Provide the (x, y) coordinate of the cell's center where the given text is located.  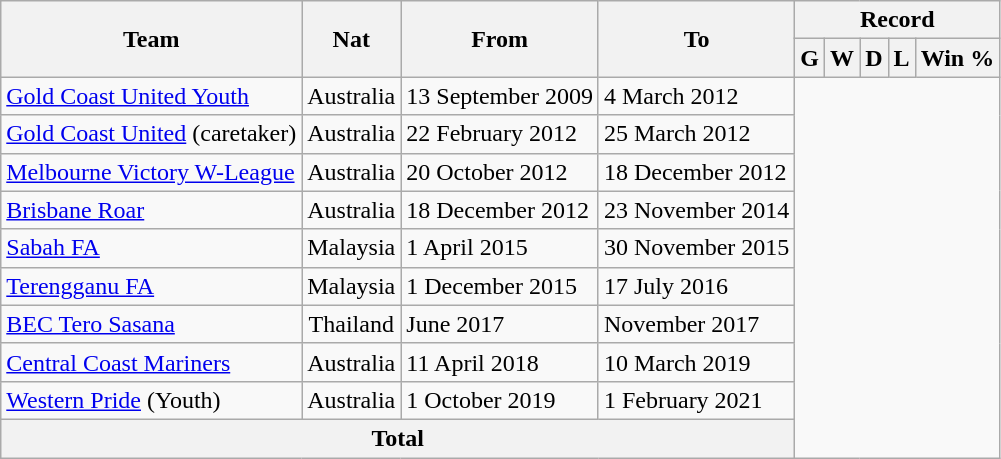
23 November 2014 (696, 210)
Win % (958, 58)
13 September 2009 (500, 96)
Gold Coast United Youth (152, 96)
Record (898, 20)
Team (152, 39)
To (696, 39)
G (810, 58)
17 July 2016 (696, 286)
1 October 2019 (500, 400)
L (902, 58)
Terengganu FA (152, 286)
10 March 2019 (696, 362)
1 February 2021 (696, 400)
June 2017 (500, 324)
W (842, 58)
Brisbane Roar (152, 210)
Sabah FA (152, 248)
Western Pride (Youth) (152, 400)
25 March 2012 (696, 134)
Total (398, 438)
Nat (352, 39)
November 2017 (696, 324)
Central Coast Mariners (152, 362)
1 December 2015 (500, 286)
4 March 2012 (696, 96)
BEC Tero Sasana (152, 324)
Thailand (352, 324)
From (500, 39)
Melbourne Victory W-League (152, 172)
22 February 2012 (500, 134)
D (874, 58)
Gold Coast United (caretaker) (152, 134)
1 April 2015 (500, 248)
11 April 2018 (500, 362)
30 November 2015 (696, 248)
20 October 2012 (500, 172)
